From the cell containing the given text, extract its center point as [x, y] coordinate. 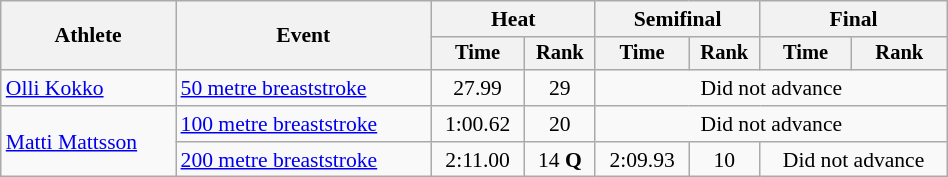
Semifinal [677, 19]
Athlete [88, 36]
27.99 [478, 88]
Olli Kokko [88, 88]
Event [304, 36]
Heat [513, 19]
Matti Mattsson [88, 142]
29 [560, 88]
20 [560, 124]
1:00.62 [478, 124]
100 metre breaststroke [304, 124]
50 metre breaststroke [304, 88]
Final [854, 19]
